Provide the (X, Y) coordinate of the cell's center where the given text is located.  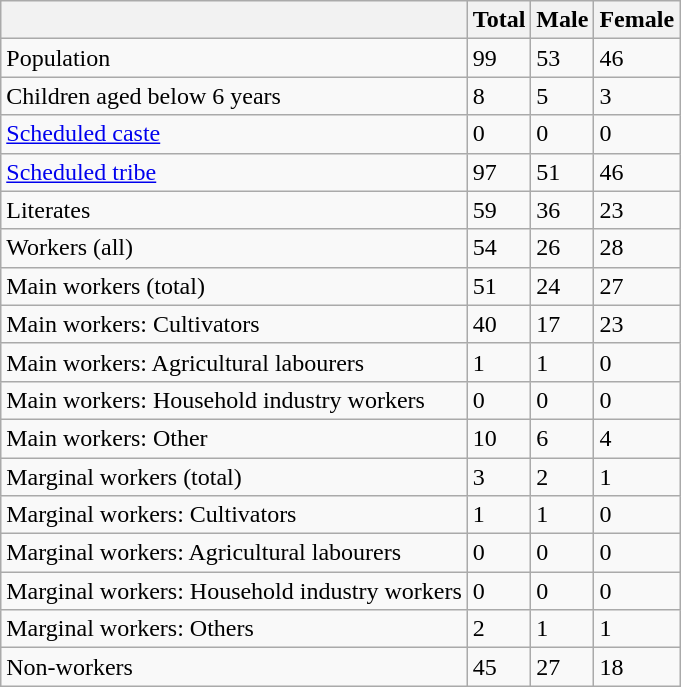
28 (637, 248)
10 (499, 438)
Male (562, 20)
Main workers: Cultivators (234, 324)
Total (499, 20)
45 (499, 667)
Literates (234, 210)
Marginal workers: Cultivators (234, 515)
Scheduled tribe (234, 172)
36 (562, 210)
8 (499, 96)
97 (499, 172)
53 (562, 58)
Children aged below 6 years (234, 96)
Marginal workers (total) (234, 477)
5 (562, 96)
40 (499, 324)
Workers (all) (234, 248)
17 (562, 324)
54 (499, 248)
Main workers: Agricultural labourers (234, 362)
59 (499, 210)
6 (562, 438)
24 (562, 286)
Main workers: Other (234, 438)
99 (499, 58)
Female (637, 20)
Non-workers (234, 667)
Marginal workers: Others (234, 629)
Main workers: Household industry workers (234, 400)
4 (637, 438)
Scheduled caste (234, 134)
26 (562, 248)
Population (234, 58)
Marginal workers: Household industry workers (234, 591)
18 (637, 667)
Main workers (total) (234, 286)
Marginal workers: Agricultural labourers (234, 553)
